Return (x, y) of the center of cell containing provided text 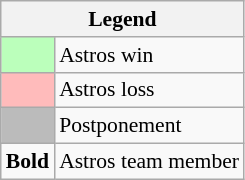
Postponement (149, 126)
Bold (28, 162)
Astros win (149, 55)
Legend (122, 19)
Astros loss (149, 90)
Astros team member (149, 162)
